Return the (x, y) coordinate for the center point of the cell that contains the specified text.  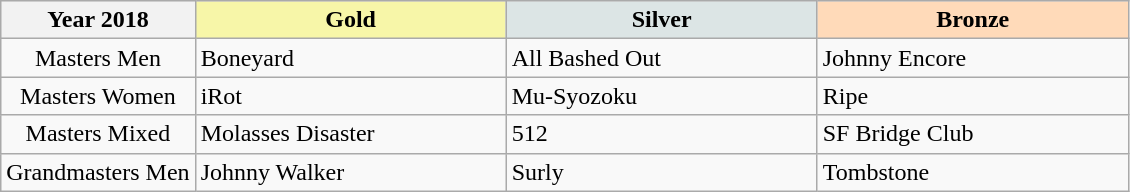
512 (662, 134)
Johnny Walker (350, 172)
Molasses Disaster (350, 134)
Masters Mixed (98, 134)
Year 2018 (98, 20)
iRot (350, 96)
Masters Women (98, 96)
Surly (662, 172)
Ripe (972, 96)
Gold (350, 20)
Boneyard (350, 58)
SF Bridge Club (972, 134)
Tombstone (972, 172)
Masters Men (98, 58)
All Bashed Out (662, 58)
Mu-Syozoku (662, 96)
Grandmasters Men (98, 172)
Johnny Encore (972, 58)
Silver (662, 20)
Bronze (972, 20)
